For the text-containing cell, return its midpoint in (x, y) coordinate format. 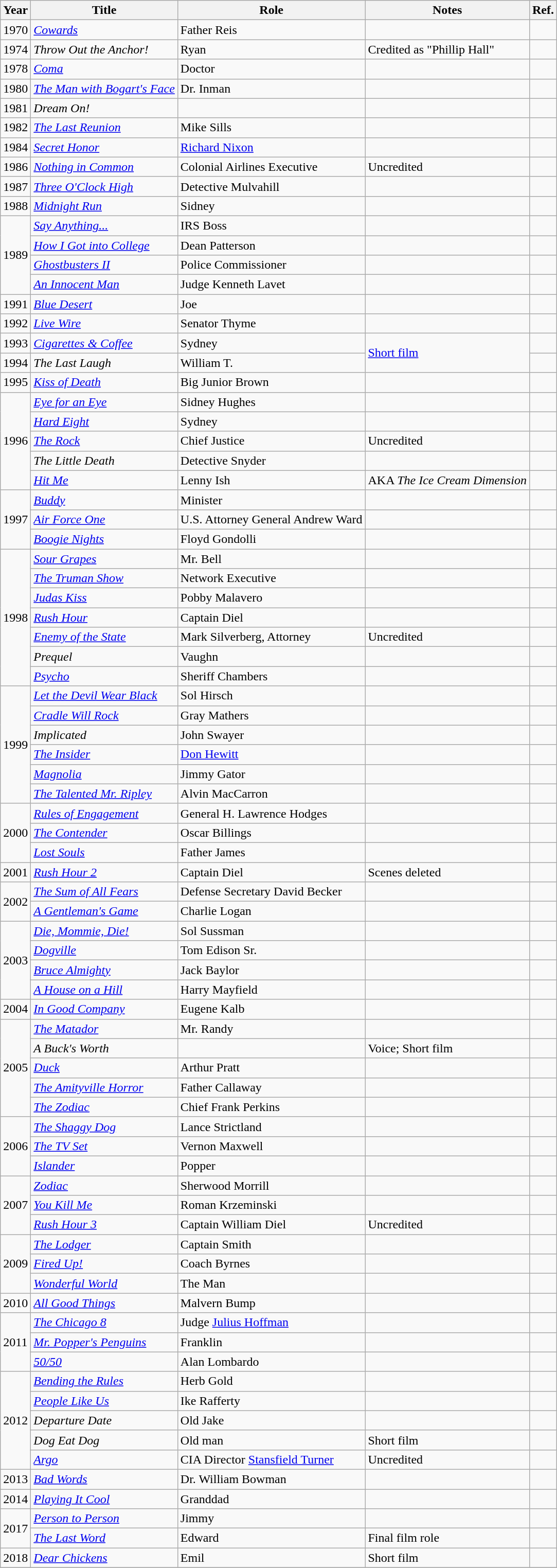
2011 (15, 1342)
The Zodiac (104, 1107)
Role (272, 10)
1970 (15, 30)
The Little Death (104, 461)
The Man (272, 1283)
Jimmy Gator (272, 774)
Rush Hour 3 (104, 1225)
1988 (15, 206)
The TV Set (104, 1146)
2004 (15, 1009)
Hard Eight (104, 421)
Old Jake (272, 1420)
1993 (15, 343)
Bruce Almighty (104, 970)
2010 (15, 1303)
Buddy (104, 500)
Colonial Airlines Executive (272, 167)
The Contender (104, 833)
Person to Person (104, 1519)
Tom Edison Sr. (272, 950)
2017 (15, 1528)
Old man (272, 1440)
Chief Frank Perkins (272, 1107)
2018 (15, 1558)
Jack Baylor (272, 970)
Lost Souls (104, 852)
1995 (15, 382)
Dog Eat Dog (104, 1440)
1974 (15, 49)
Sherwood Morrill (272, 1185)
2012 (15, 1420)
Rules of Engagement (104, 813)
Magnolia (104, 774)
2006 (15, 1146)
The Amityville Horror (104, 1087)
50/50 (104, 1362)
Year (15, 10)
Hit Me (104, 480)
Edward (272, 1538)
Sidney (272, 206)
Let the Devil Wear Black (104, 696)
The Lodger (104, 1244)
1986 (15, 167)
Blue Desert (104, 304)
The Insider (104, 754)
Malvern Bump (272, 1303)
Chief Justice (272, 441)
Cigarettes & Coffee (104, 343)
Throw Out the Anchor! (104, 49)
Richard Nixon (272, 147)
Lance Strictland (272, 1126)
Nothing in Common (104, 167)
Doctor (272, 69)
In Good Company (104, 1009)
Ghostbusters II (104, 265)
Enemy of the State (104, 637)
A Buck's Worth (104, 1048)
Fired Up! (104, 1264)
Mr. Popper's Penguins (104, 1342)
Title (104, 10)
2005 (15, 1068)
Air Force One (104, 519)
Midnight Run (104, 206)
1982 (15, 128)
U.S. Attorney General Andrew Ward (272, 519)
Mr. Randy (272, 1029)
A Gentleman's Game (104, 911)
CIA Director Stansfield Turner (272, 1459)
1998 (15, 617)
The Man with Bogart's Face (104, 89)
The Rock (104, 441)
Playing It Cool (104, 1499)
1997 (15, 519)
1991 (15, 304)
Islander (104, 1166)
2001 (15, 872)
Rush Hour 2 (104, 872)
Dear Chickens (104, 1558)
Emil (272, 1558)
Voice; Short film (447, 1048)
All Good Things (104, 1303)
1980 (15, 89)
General H. Lawrence Hodges (272, 813)
An Innocent Man (104, 285)
Die, Mommie, Die! (104, 931)
Say Anything... (104, 225)
Cradle Will Rock (104, 715)
Sol Sussman (272, 931)
The Last Word (104, 1538)
Argo (104, 1459)
Big Junior Brown (272, 382)
1994 (15, 363)
Jimmy (272, 1519)
Minister (272, 500)
Ryan (272, 49)
Father James (272, 852)
Alan Lombardo (272, 1362)
Ike Rafferty (272, 1401)
Senator Thyme (272, 324)
Arthur Pratt (272, 1068)
Cowards (104, 30)
Captain William Diel (272, 1225)
Notes (447, 10)
Rush Hour (104, 618)
People Like Us (104, 1401)
Judge Kenneth Lavet (272, 285)
Pobby Malavero (272, 598)
Live Wire (104, 324)
2007 (15, 1205)
Ref. (543, 10)
The Talented Mr. Ripley (104, 794)
Dream On! (104, 108)
Vaughn (272, 657)
Bending the Rules (104, 1381)
Zodiac (104, 1185)
A House on a Hill (104, 990)
1992 (15, 324)
2000 (15, 833)
Kiss of Death (104, 382)
1978 (15, 69)
Roman Krzeminski (272, 1205)
Three O'Clock High (104, 186)
Network Executive (272, 578)
2009 (15, 1264)
Judge Julius Hoffman (272, 1323)
1987 (15, 186)
Popper (272, 1166)
Harry Mayfield (272, 990)
1996 (15, 441)
Eye for an Eye (104, 402)
Sol Hirsch (272, 696)
Gray Mathers (272, 715)
Detective Mulvahill (272, 186)
Coach Byrnes (272, 1264)
Coma (104, 69)
Granddad (272, 1499)
2013 (15, 1479)
John Swayer (272, 735)
The Last Reunion (104, 128)
IRS Boss (272, 225)
Boogie Nights (104, 539)
Wonderful World (104, 1283)
Bad Words (104, 1479)
Dr. Inman (272, 89)
Detective Snyder (272, 461)
Sidney Hughes (272, 402)
Implicated (104, 735)
The Shaggy Dog (104, 1126)
Psycho (104, 676)
The Sum of All Fears (104, 892)
AKA The Ice Cream Dimension (447, 480)
Dean Patterson (272, 245)
2003 (15, 960)
Final film role (447, 1538)
The Truman Show (104, 578)
Lenny Ish (272, 480)
Sour Grapes (104, 558)
You Kill Me (104, 1205)
2014 (15, 1499)
Mike Sills (272, 128)
Police Commissioner (272, 265)
Duck (104, 1068)
Floyd Gondolli (272, 539)
Alvin MacCarron (272, 794)
Captain Smith (272, 1244)
2002 (15, 902)
How I Got into College (104, 245)
Oscar Billings (272, 833)
Don Hewitt (272, 754)
Herb Gold (272, 1381)
Charlie Logan (272, 911)
1999 (15, 745)
Secret Honor (104, 147)
William T. (272, 363)
Defense Secretary David Becker (272, 892)
The Matador (104, 1029)
The Last Laugh (104, 363)
1984 (15, 147)
Father Reis (272, 30)
Vernon Maxwell (272, 1146)
Dr. William Bowman (272, 1479)
1981 (15, 108)
Judas Kiss (104, 598)
Departure Date (104, 1420)
Prequel (104, 657)
Scenes deleted (447, 872)
Mark Silverberg, Attorney (272, 637)
Mr. Bell (272, 558)
The Chicago 8 (104, 1323)
Father Callaway (272, 1087)
Joe (272, 304)
Credited as "Phillip Hall" (447, 49)
Franklin (272, 1342)
1989 (15, 255)
Sheriff Chambers (272, 676)
Dogville (104, 950)
Eugene Kalb (272, 1009)
